Find where the given text appears and provide that cell's center as (x, y) coordinate. 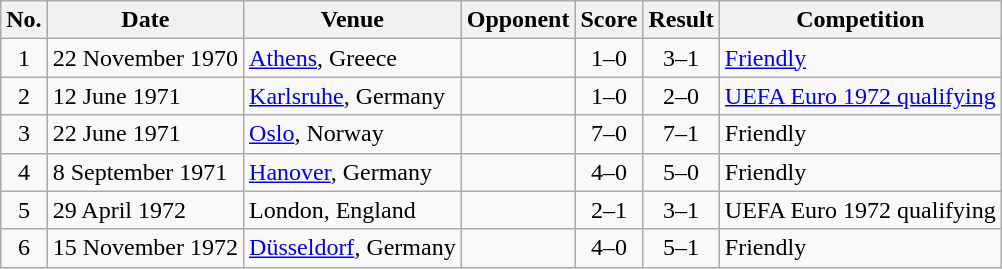
12 June 1971 (145, 96)
Oslo, Norway (353, 134)
15 November 1972 (145, 248)
Karlsruhe, Germany (353, 96)
2 (24, 96)
22 November 1970 (145, 58)
Score (609, 20)
Düsseldorf, Germany (353, 248)
Venue (353, 20)
1 (24, 58)
Opponent (518, 20)
Date (145, 20)
5 (24, 210)
Competition (860, 20)
8 September 1971 (145, 172)
Athens, Greece (353, 58)
2–1 (609, 210)
2–0 (681, 96)
3 (24, 134)
No. (24, 20)
Hanover, Germany (353, 172)
Result (681, 20)
4 (24, 172)
5–0 (681, 172)
7–0 (609, 134)
5–1 (681, 248)
7–1 (681, 134)
6 (24, 248)
29 April 1972 (145, 210)
22 June 1971 (145, 134)
London, England (353, 210)
